Search for the cell housing the specified text and yield its (x, y) center coordinate. 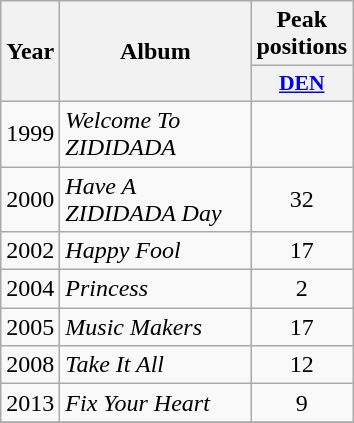
32 (302, 198)
2008 (30, 365)
Year (30, 52)
Have A ZIDIDADA Day (156, 198)
Take It All (156, 365)
Peak positions (302, 34)
2000 (30, 198)
12 (302, 365)
2005 (30, 327)
Music Makers (156, 327)
2 (302, 289)
Album (156, 52)
2004 (30, 289)
2013 (30, 403)
Welcome To ZIDIDADA (156, 134)
Princess (156, 289)
Fix Your Heart (156, 403)
9 (302, 403)
DEN (302, 84)
1999 (30, 134)
2002 (30, 251)
Happy Fool (156, 251)
